Pinpoint the cell where the given text exists, returning its [X, Y] midpoint coordinate. 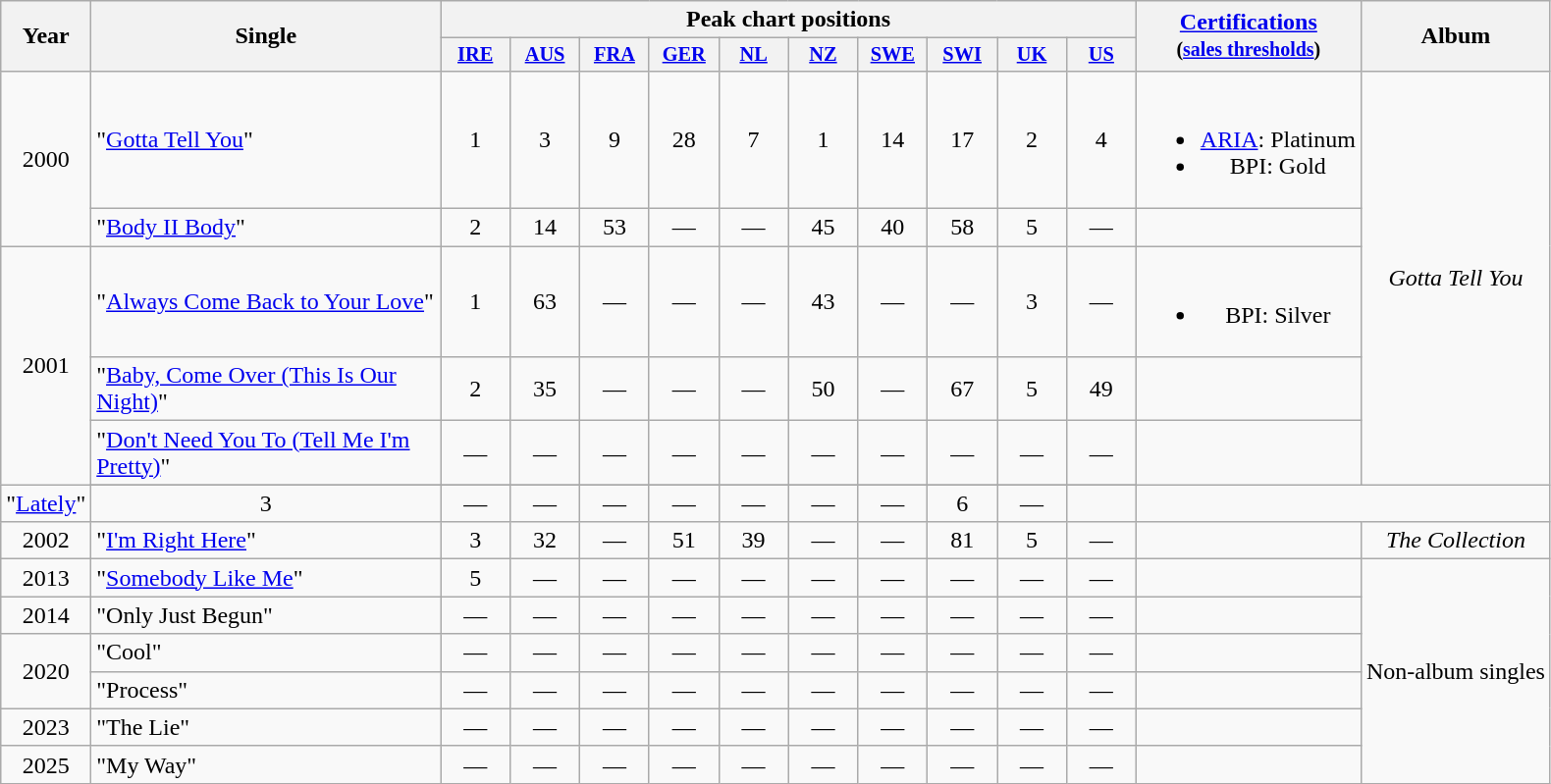
FRA [615, 55]
2023 [46, 727]
67 [962, 389]
"Process" [266, 690]
32 [546, 541]
81 [962, 541]
"Baby, Come Over (This Is Our Night)" [266, 389]
35 [546, 389]
2000 [46, 158]
Gotta Tell You [1455, 277]
63 [546, 302]
SWE [893, 55]
Single [266, 36]
2002 [46, 541]
Album [1455, 36]
"The Lie" [266, 727]
2025 [46, 764]
40 [893, 228]
2020 [46, 671]
IRE [475, 55]
45 [823, 228]
BPI: Silver [1249, 302]
AUS [546, 55]
The Collection [1455, 541]
"Body II Body" [266, 228]
UK [1033, 55]
53 [615, 228]
9 [615, 139]
"Gotta Tell You" [266, 139]
"Only Just Begun" [266, 615]
7 [754, 139]
6 [962, 503]
58 [962, 228]
39 [754, 541]
"Somebody Like Me" [266, 578]
"Lately" [46, 503]
"Cool" [266, 653]
51 [683, 541]
2013 [46, 578]
Year [46, 36]
Non-album singles [1455, 671]
Peak chart positions [789, 20]
4 [1101, 139]
NL [754, 55]
Certifications(sales thresholds) [1249, 36]
"I'm Right Here" [266, 541]
43 [823, 302]
"Don't Need You To (Tell Me I'm Pretty)" [266, 453]
"My Way" [266, 764]
2001 [46, 365]
US [1101, 55]
17 [962, 139]
28 [683, 139]
"Always Come Back to Your Love" [266, 302]
NZ [823, 55]
ARIA: PlatinumBPI: Gold [1249, 139]
2014 [46, 615]
GER [683, 55]
SWI [962, 55]
49 [1101, 389]
50 [823, 389]
